Extract the (X, Y) coordinate from the center of the cell holding the provided text.  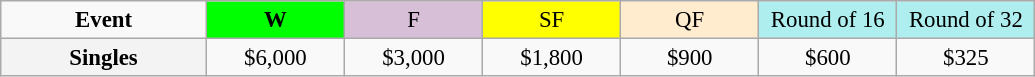
QF (690, 20)
Event (104, 20)
Singles (104, 58)
W (275, 20)
$325 (966, 58)
F (413, 20)
Round of 16 (828, 20)
$900 (690, 58)
Round of 32 (966, 20)
$1,800 (552, 58)
SF (552, 20)
$600 (828, 58)
$6,000 (275, 58)
$3,000 (413, 58)
